Return the [X, Y] coordinate for the center point of the cell that contains the specified text.  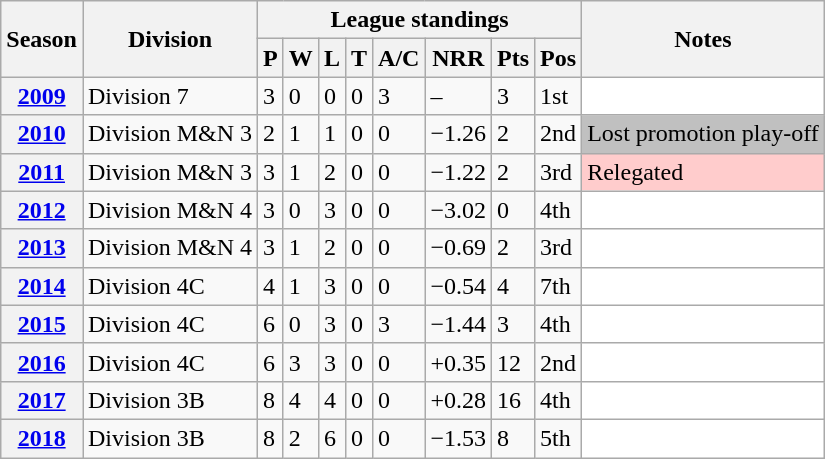
2013 [42, 248]
−3.02 [458, 210]
−1.26 [458, 134]
Lost promotion play-off [704, 134]
−1.44 [458, 324]
2016 [42, 362]
– [458, 96]
+0.28 [458, 400]
7th [558, 286]
Pos [558, 58]
+0.35 [458, 362]
L [332, 58]
A/C [399, 58]
16 [514, 400]
NRR [458, 58]
Season [42, 39]
2014 [42, 286]
Notes [704, 39]
−0.69 [458, 248]
12 [514, 362]
1st [558, 96]
T [358, 58]
P [271, 58]
2011 [42, 172]
W [300, 58]
Pts [514, 58]
Division 7 [170, 96]
League standings [420, 20]
2009 [42, 96]
Division [170, 39]
−1.53 [458, 438]
2015 [42, 324]
5th [558, 438]
−1.22 [458, 172]
2017 [42, 400]
2012 [42, 210]
Relegated [704, 172]
2010 [42, 134]
−0.54 [458, 286]
2018 [42, 438]
